Search for the cell housing the specified text and yield its (x, y) center coordinate. 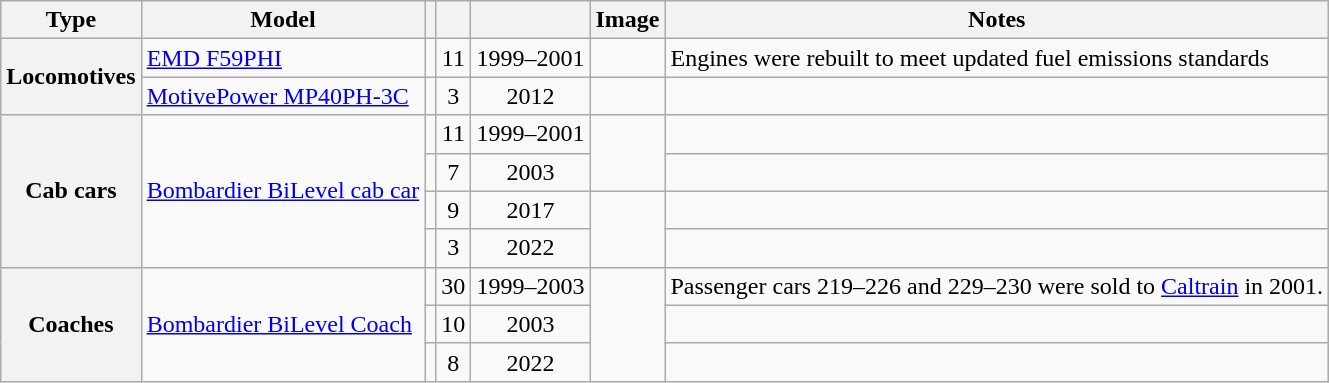
EMD F59PHI (283, 58)
2017 (530, 210)
2012 (530, 96)
8 (454, 362)
Image (628, 20)
Locomotives (71, 77)
1999–2003 (530, 286)
Model (283, 20)
Passenger cars 219–226 and 229–230 were sold to Caltrain in 2001. (997, 286)
Bombardier BiLevel cab car (283, 191)
Coaches (71, 324)
Type (71, 20)
7 (454, 172)
10 (454, 324)
Engines were rebuilt to meet updated fuel emissions standards (997, 58)
Cab cars (71, 191)
Notes (997, 20)
9 (454, 210)
MotivePower MP40PH-3C (283, 96)
Bombardier BiLevel Coach (283, 324)
30 (454, 286)
